Extract the (x, y) coordinate from the center of the cell holding the provided text.  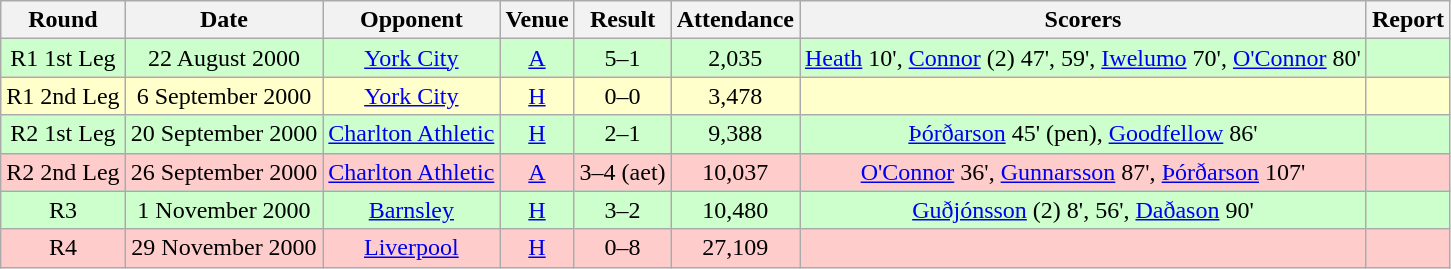
6 September 2000 (224, 96)
26 September 2000 (224, 172)
20 September 2000 (224, 134)
Guðjónsson (2) 8', 56', Daðason 90' (1084, 210)
2,035 (735, 58)
Liverpool (412, 248)
R4 (63, 248)
1 November 2000 (224, 210)
R1 1st Leg (63, 58)
0–0 (622, 96)
Scorers (1084, 20)
Report (1408, 20)
3–2 (622, 210)
Result (622, 20)
3–4 (aet) (622, 172)
R2 1st Leg (63, 134)
Date (224, 20)
Opponent (412, 20)
R1 2nd Leg (63, 96)
Heath 10', Connor (2) 47', 59', Iwelumo 70', O'Connor 80' (1084, 58)
Attendance (735, 20)
Barnsley (412, 210)
O'Connor 36', Gunnarsson 87', Þórðarson 107' (1084, 172)
27,109 (735, 248)
Þórðarson 45' (pen), Goodfellow 86' (1084, 134)
10,480 (735, 210)
2–1 (622, 134)
0–8 (622, 248)
Round (63, 20)
R2 2nd Leg (63, 172)
3,478 (735, 96)
22 August 2000 (224, 58)
Venue (537, 20)
5–1 (622, 58)
9,388 (735, 134)
29 November 2000 (224, 248)
10,037 (735, 172)
R3 (63, 210)
